Locate the cell with the specified text and output its (x, y) center coordinate. 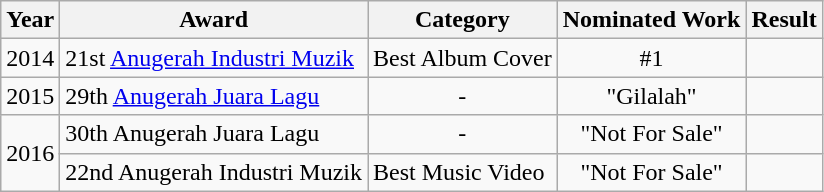
2014 (30, 58)
22nd Anugerah Industri Muzik (214, 172)
"Gilalah" (652, 96)
2016 (30, 153)
21st Anugerah Industri Muzik (214, 58)
Category (463, 20)
Award (214, 20)
#1 (652, 58)
Nominated Work (652, 20)
Best Music Video (463, 172)
30th Anugerah Juara Lagu (214, 134)
Best Album Cover (463, 58)
Year (30, 20)
29th Anugerah Juara Lagu (214, 96)
Result (784, 20)
2015 (30, 96)
